Extract the [x, y] coordinate from the center of the cell holding the provided text.  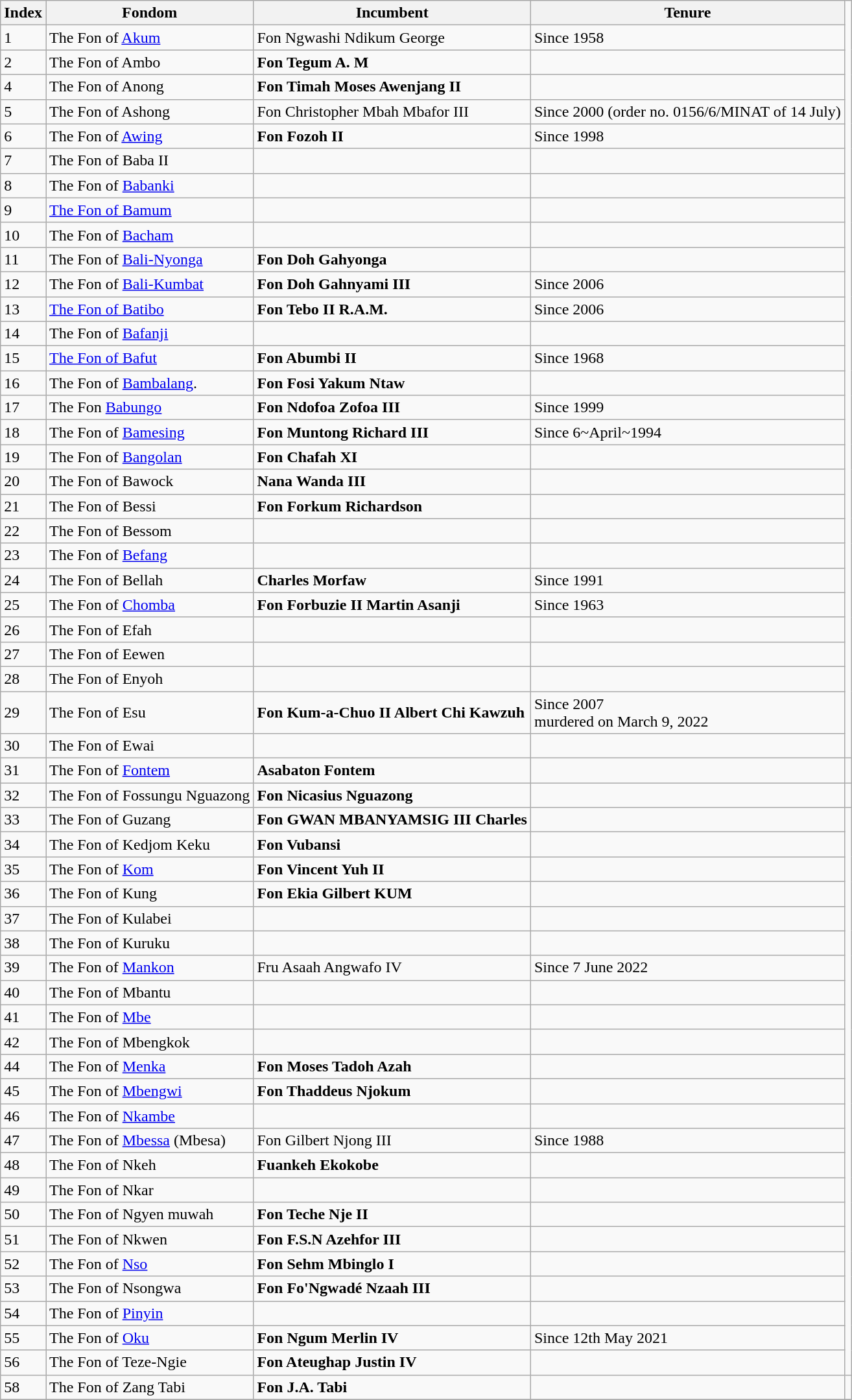
5 [23, 111]
The Fon of Nkwen [149, 1239]
The Fon of Guzang [149, 820]
Since 12th May 2021 [687, 1338]
The Fon of Baba II [149, 161]
Nana Wanda III [392, 482]
Since 1998 [687, 136]
The Fon of Nkeh [149, 1165]
13 [23, 309]
Since 1988 [687, 1141]
Fondom [149, 13]
Fon Muntong Richard III [392, 432]
The Fon of Nkambe [149, 1115]
The Fon of Babanki [149, 185]
24 [23, 580]
The Fon of Ashong [149, 111]
The Fon of Oku [149, 1338]
19 [23, 457]
The Fon of Kuruku [149, 943]
45 [23, 1091]
The Fon of Anong [149, 87]
Since 2007murdered on March 9, 2022 [687, 712]
The Fon of Ewai [149, 746]
Fon Ekia Gilbert KUM [392, 894]
Fon Kum-a-Chuo II Albert Chi Kawzuh [392, 712]
The Fon of Kulabei [149, 918]
Fon Fo'Ngwadé Nzaah III [392, 1289]
The Fon of Menka [149, 1066]
20 [23, 482]
Since 7 June 2022 [687, 968]
Fuankeh Ekokobe [392, 1165]
The Fon of Teze-Ngie [149, 1362]
The Fon of Bamum [149, 210]
38 [23, 943]
58 [23, 1387]
10 [23, 235]
Fon Abumbi II [392, 358]
Fon Fozoh II [392, 136]
Fon Nicasius Nguazong [392, 795]
48 [23, 1165]
Since 2000 (order no. 0156/6/MINAT of 14 July) [687, 111]
32 [23, 795]
Fon Timah Moses Awenjang II [392, 87]
41 [23, 1017]
The Fon of Efah [149, 629]
9 [23, 210]
52 [23, 1264]
21 [23, 506]
Asabaton Fontem [392, 771]
The Fon of Chomba [149, 605]
8 [23, 185]
12 [23, 284]
The Fon of Befang [149, 555]
The Fon of Bali-Nyonga [149, 259]
The Fon of Eewen [149, 654]
35 [23, 869]
Fon Teche Nje II [392, 1215]
Fon Vincent Yuh II [392, 869]
Fon Doh Gahnyami III [392, 284]
The Fon of Awing [149, 136]
Fon Tebo II R.A.M. [392, 309]
31 [23, 771]
Fon J.A. Tabi [392, 1387]
Charles Morfaw [392, 580]
Incumbent [392, 13]
29 [23, 712]
The Fon of Bambalang. [149, 383]
The Fon of Bacham [149, 235]
The Fon of Ambo [149, 62]
4 [23, 87]
49 [23, 1190]
The Fon of Bali-Kumbat [149, 284]
56 [23, 1362]
The Fon of Nsongwa [149, 1289]
Fon Chafah XI [392, 457]
The Fon of Bessom [149, 531]
The Fon of Bessi [149, 506]
Tenure [687, 13]
The Fon Babungo [149, 408]
Fon Moses Tadoh Azah [392, 1066]
51 [23, 1239]
54 [23, 1313]
The Fon of Fossungu Nguazong [149, 795]
Since 1958 [687, 38]
Fon Sehm Mbinglo I [392, 1264]
Fon Tegum A. M [392, 62]
39 [23, 968]
50 [23, 1215]
42 [23, 1042]
1 [23, 38]
25 [23, 605]
22 [23, 531]
The Fon of Kom [149, 869]
The Fon of Mbengkok [149, 1042]
The Fon of Mbessa (Mbesa) [149, 1141]
The Fon of Bamesing [149, 432]
15 [23, 358]
Fon Gilbert Njong III [392, 1141]
46 [23, 1115]
34 [23, 845]
14 [23, 334]
Fon Doh Gahyonga [392, 259]
Fon Vubansi [392, 845]
The Fon of Esu [149, 712]
Fon F.S.N Azehfor III [392, 1239]
18 [23, 432]
The Fon of Bafut [149, 358]
40 [23, 992]
44 [23, 1066]
The Fon of Batibo [149, 309]
The Fon of Akum [149, 38]
Fon Ndofoa Zofoa III [392, 408]
Fon Forbuzie II Martin Asanji [392, 605]
7 [23, 161]
The Fon of Pinyin [149, 1313]
Fon Christopher Mbah Mbafor III [392, 111]
11 [23, 259]
The Fon of Bellah [149, 580]
27 [23, 654]
6 [23, 136]
The Fon of Nkar [149, 1190]
Since 6~April~1994 [687, 432]
The Fon of Mbengwi [149, 1091]
Fon Forkum Richardson [392, 506]
The Fon of Zang Tabi [149, 1387]
The Fon of Kedjom Keku [149, 845]
The Fon of Fontem [149, 771]
28 [23, 679]
Since 1991 [687, 580]
23 [23, 555]
Fon Thaddeus Njokum [392, 1091]
The Fon of Mbe [149, 1017]
Index [23, 13]
The Fon of Mankon [149, 968]
2 [23, 62]
Fon Ateughap Justin IV [392, 1362]
53 [23, 1289]
Fon Fosi Yakum Ntaw [392, 383]
The Fon of Nso [149, 1264]
Since 1999 [687, 408]
Fon Ngwashi Ndikum George [392, 38]
The Fon of Bafanji [149, 334]
The Fon of Enyoh [149, 679]
16 [23, 383]
17 [23, 408]
Since 1968 [687, 358]
26 [23, 629]
The Fon of Mbantu [149, 992]
The Fon of Bawock [149, 482]
The Fon of Kung [149, 894]
Fru Asaah Angwafo IV [392, 968]
30 [23, 746]
33 [23, 820]
55 [23, 1338]
37 [23, 918]
Fon GWAN MBANYAMSIG III Charles [392, 820]
Fon Ngum Merlin IV [392, 1338]
47 [23, 1141]
The Fon of Bangolan [149, 457]
The Fon of Ngyen muwah [149, 1215]
36 [23, 894]
Since 1963 [687, 605]
